Capture the cell that displays the provided text and extract its [x, y] central coordinate. 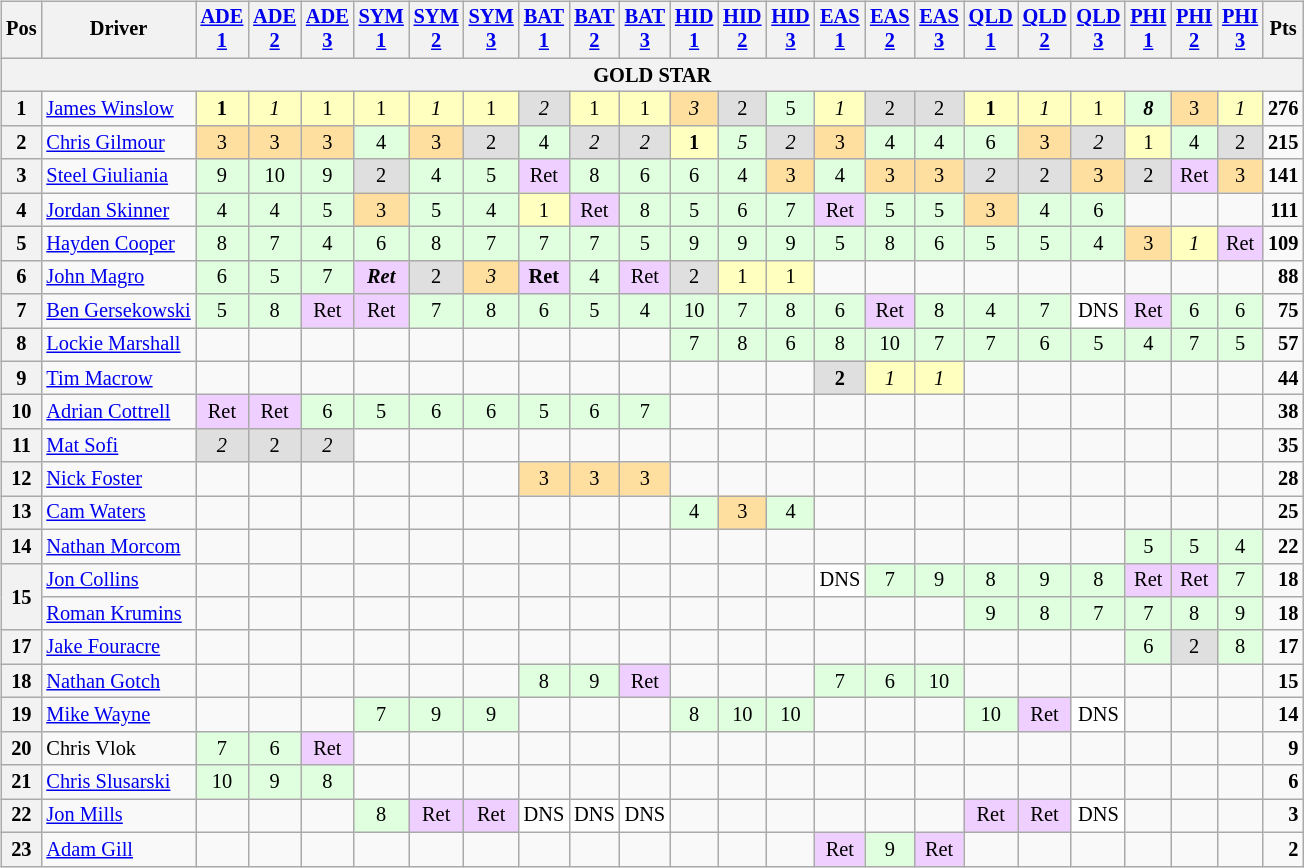
11 [21, 446]
Jake Fouracre [118, 647]
Mike Wayne [118, 715]
Tim Macrow [118, 378]
HID2 [742, 30]
Cam Waters [118, 513]
BAT1 [544, 30]
276 [1283, 109]
Hayden Cooper [118, 244]
35 [1283, 446]
Ben Gersekowski [118, 311]
James Winslow [118, 109]
Pts [1283, 30]
EAS2 [890, 30]
PHI3 [1240, 30]
HID3 [790, 30]
John Magro [118, 277]
215 [1283, 143]
44 [1283, 378]
Adam Gill [118, 849]
Driver [118, 30]
111 [1283, 210]
Jordan Skinner [118, 210]
BAT3 [645, 30]
QLD1 [991, 30]
75 [1283, 311]
13 [21, 513]
141 [1283, 176]
Jon Mills [118, 816]
Roman Krumins [118, 614]
ADE1 [222, 30]
Nathan Morcom [118, 546]
109 [1283, 244]
38 [1283, 412]
12 [21, 479]
20 [21, 748]
GOLD STAR [652, 75]
Pos [21, 30]
ADE3 [328, 30]
Chris Gilmour [118, 143]
Lockie Marshall [118, 345]
QLD2 [1045, 30]
19 [21, 715]
Nick Foster [118, 479]
EAS1 [840, 30]
Chris Slusarski [118, 782]
88 [1283, 277]
28 [1283, 479]
Chris Vlok [118, 748]
HID1 [694, 30]
PHI1 [1148, 30]
SYM3 [492, 30]
Nathan Gotch [118, 681]
BAT2 [594, 30]
QLD3 [1098, 30]
21 [21, 782]
25 [1283, 513]
Jon Collins [118, 580]
SYM2 [436, 30]
57 [1283, 345]
ADE2 [274, 30]
23 [21, 849]
EAS3 [938, 30]
Adrian Cottrell [118, 412]
Steel Giuliania [118, 176]
Mat Sofi [118, 446]
SYM1 [382, 30]
PHI2 [1194, 30]
